Provide the [x, y] coordinate of the cell's center where the given text is located.  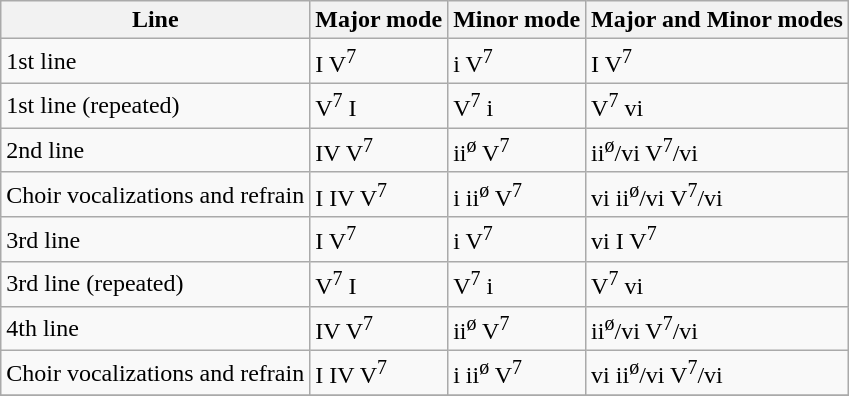
vi I V7 [718, 240]
3rd line (repeated) [156, 284]
Minor mode [517, 20]
3rd line [156, 240]
1st line [156, 62]
Major mode [379, 20]
4th line [156, 328]
Line [156, 20]
2nd line [156, 150]
Major and Minor modes [718, 20]
1st line (repeated) [156, 106]
